Scan for the cell matching the given text and deliver its [X, Y] coordinate at center. 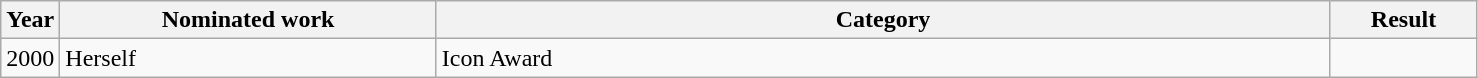
Year [30, 20]
Category [882, 20]
Herself [248, 58]
Nominated work [248, 20]
Result [1404, 20]
2000 [30, 58]
Icon Award [882, 58]
